Return the (x, y) coordinate for the center point of the cell that contains the specified text.  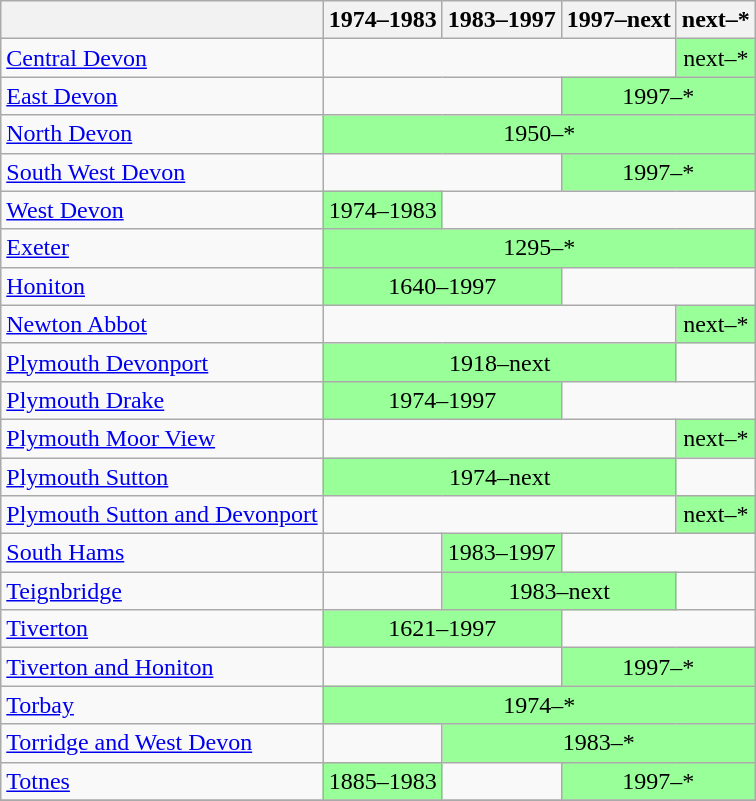
Plymouth Drake (162, 400)
1885–1983 (382, 781)
Torridge and West Devon (162, 743)
West Devon (162, 210)
Exeter (162, 248)
1950–* (539, 134)
Tiverton (162, 629)
Plymouth Devonport (162, 362)
1974–1997 (442, 400)
Torbay (162, 705)
North Devon (162, 134)
1983–next (559, 591)
Tiverton and Honiton (162, 667)
Totnes (162, 781)
1983–* (598, 743)
1997–next (618, 20)
East Devon (162, 96)
Plymouth Sutton and Devonport (162, 515)
Central Devon (162, 58)
1640–1997 (442, 286)
1974–* (539, 705)
Newton Abbot (162, 324)
South West Devon (162, 172)
Honiton (162, 286)
Teignbridge (162, 591)
1621–1997 (442, 629)
1295–* (539, 248)
Plymouth Sutton (162, 477)
1918–next (500, 362)
South Hams (162, 553)
Plymouth Moor View (162, 438)
1974–next (500, 477)
